Return [x, y] of the center of cell containing provided text 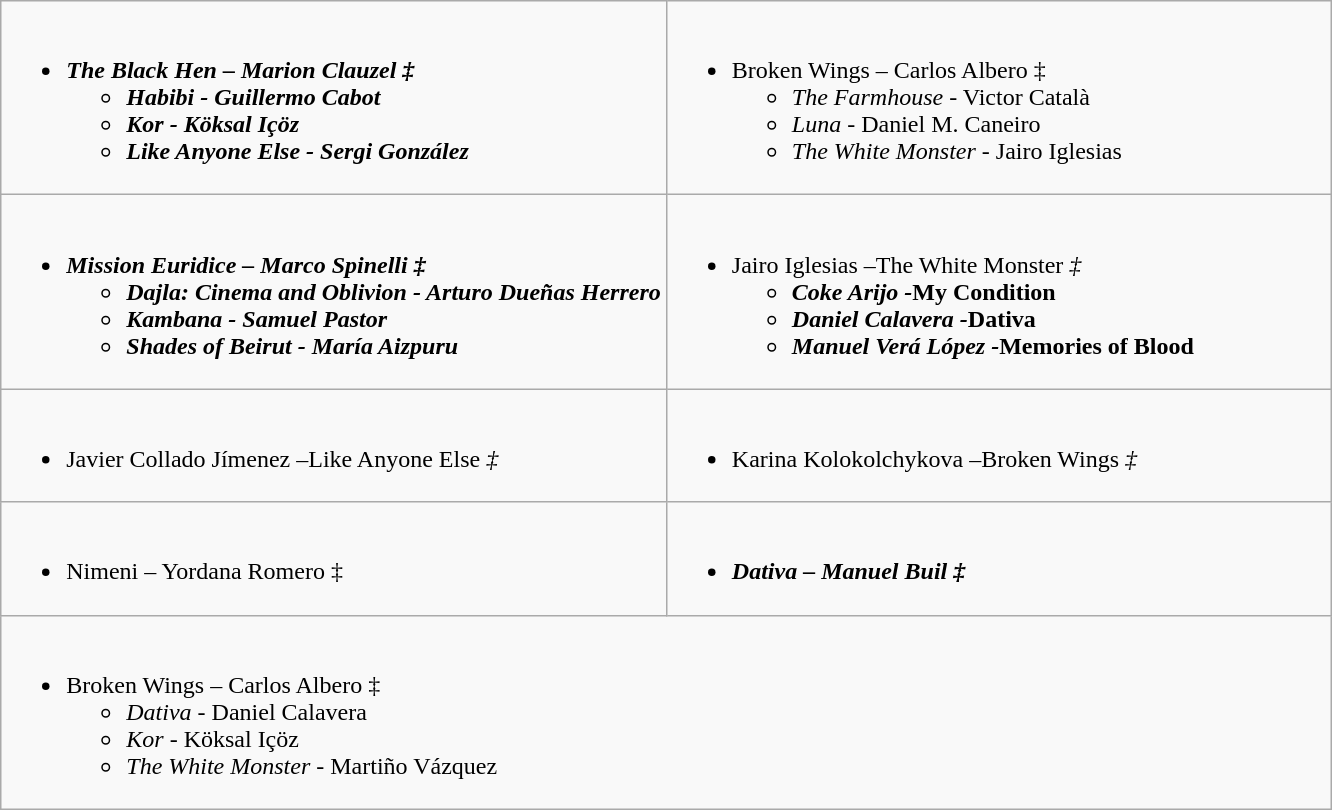
Broken Wings – Carlos Albero ‡The Farmhouse - Victor CatalàLuna - Daniel M. CaneiroThe White Monster - Jairo Iglesias [999, 98]
Javier Collado Jímenez –Like Anyone Else ‡ [334, 446]
Mission Euridice – Marco Spinelli ‡Dajla: Cinema and Oblivion - Arturo Dueñas HerreroKambana - Samuel PastorShades of Beirut - María Aizpuru [334, 292]
Dativa – Manuel Buil ‡ [999, 558]
Jairo Iglesias –The White Monster ‡Coke Arijo -My ConditionDaniel Calavera -DativaManuel Verá López -Memories of Blood [999, 292]
Nimeni – Yordana Romero ‡ [334, 558]
Karina Kolokolchykova –Broken Wings ‡ [999, 446]
The Black Hen – Marion Clauzel ‡Habibi - Guillermo CabotKor - Köksal IçözLike Anyone Else - Sergi González [334, 98]
Broken Wings – Carlos Albero ‡Dativa - Daniel CalaveraKor - Köksal IçözThe White Monster - Martiño Vázquez [666, 712]
